Pinpoint the cell where the given text exists, returning its [X, Y] midpoint coordinate. 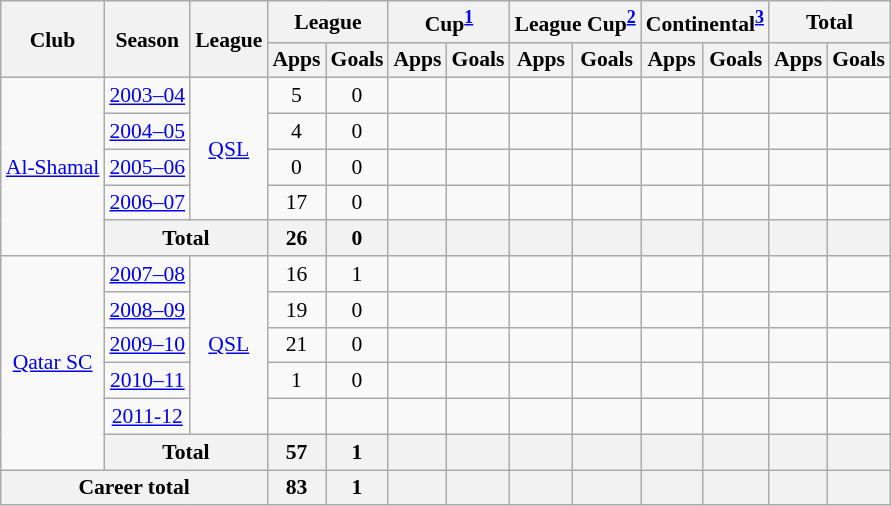
Club [53, 40]
16 [296, 274]
Al-Shamal [53, 167]
Season [147, 40]
2011-12 [147, 417]
2010–11 [147, 381]
2005–06 [147, 167]
Career total [134, 488]
4 [296, 132]
26 [296, 239]
17 [296, 203]
2009–10 [147, 345]
19 [296, 310]
83 [296, 488]
2004–05 [147, 132]
5 [296, 96]
2008–09 [147, 310]
League Cup2 [574, 22]
2003–04 [147, 96]
2007–08 [147, 274]
57 [296, 452]
21 [296, 345]
2006–07 [147, 203]
Qatar SC [53, 363]
Continental3 [705, 22]
Cup1 [448, 22]
